Search for the cell housing the specified text and yield its [x, y] center coordinate. 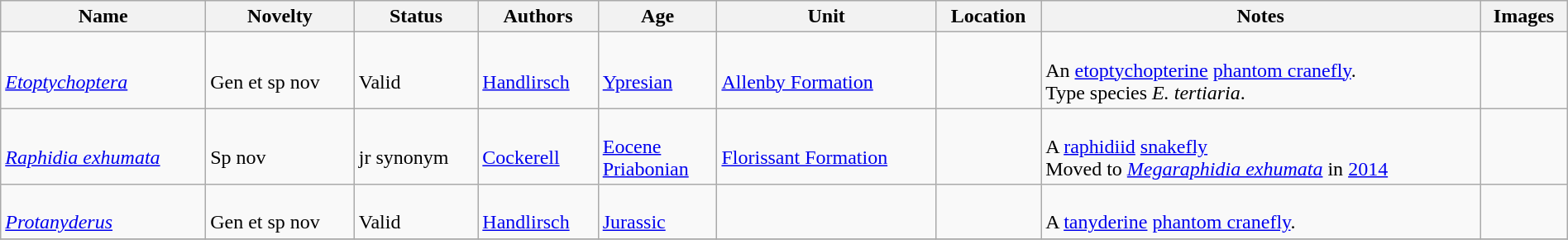
Location [987, 17]
Raphidia exhumata [103, 146]
Allenby Formation [827, 70]
Name [103, 17]
A raphidiid snakeflyMoved to Megaraphidia exhumata in 2014 [1260, 146]
Novelty [280, 17]
Notes [1260, 17]
Age [657, 17]
Unit [827, 17]
Etoptychoptera [103, 70]
EocenePriabonian [657, 146]
An etoptychopterine phantom cranefly.Type species E. tertiaria. [1260, 70]
Jurassic [657, 212]
Florissant Formation [827, 146]
Ypresian [657, 70]
jr synonym [416, 146]
Images [1524, 17]
Protanyderus [103, 212]
Authors [538, 17]
Sp nov [280, 146]
Status [416, 17]
Cockerell [538, 146]
A tanyderine phantom cranefly. [1260, 212]
